Scan for the cell matching the given text and deliver its (X, Y) coordinate at center. 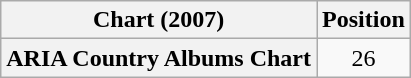
26 (364, 58)
Position (364, 20)
ARIA Country Albums Chart (159, 58)
Chart (2007) (159, 20)
